Locate the cell with the specified text and output its [x, y] center coordinate. 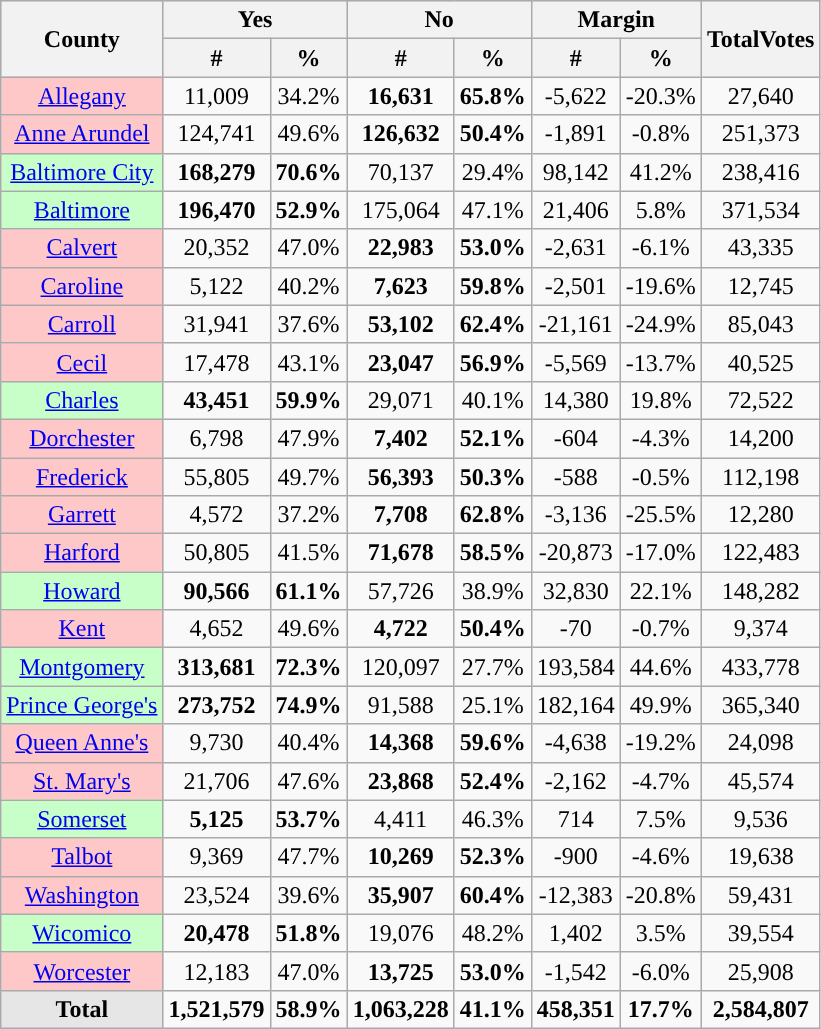
-4.7% [660, 781]
23,047 [400, 362]
Yes [255, 20]
47.6% [308, 781]
7,708 [400, 515]
24,098 [760, 743]
59,431 [760, 895]
98,142 [576, 172]
Frederick [82, 477]
365,340 [760, 705]
Harford [82, 553]
1,402 [576, 933]
25,908 [760, 971]
22,983 [400, 248]
1,063,228 [400, 1009]
52.1% [492, 438]
35,907 [400, 895]
40,525 [760, 362]
Cecil [82, 362]
10,269 [400, 857]
74.9% [308, 705]
25.1% [492, 705]
2,584,807 [760, 1009]
1,521,579 [216, 1009]
-1,891 [576, 134]
31,941 [216, 324]
Wicomico [82, 933]
No [439, 20]
124,741 [216, 134]
14,200 [760, 438]
-4.6% [660, 857]
Washington [82, 895]
-21,161 [576, 324]
17.7% [660, 1009]
Montgomery [82, 667]
Somerset [82, 819]
49.9% [660, 705]
-2,162 [576, 781]
29,071 [400, 400]
Charles [82, 400]
433,778 [760, 667]
39,554 [760, 933]
40.2% [308, 286]
Anne Arundel [82, 134]
19.8% [660, 400]
7,623 [400, 286]
-19.2% [660, 743]
91,588 [400, 705]
-2,501 [576, 286]
Talbot [82, 857]
-6.1% [660, 248]
Baltimore [82, 210]
-24.9% [660, 324]
371,534 [760, 210]
53,102 [400, 324]
-3,136 [576, 515]
43,335 [760, 248]
-17.0% [660, 553]
51.8% [308, 933]
50,805 [216, 553]
32,830 [576, 591]
9,369 [216, 857]
-19.6% [660, 286]
39.6% [308, 895]
59.8% [492, 286]
16,631 [400, 96]
43.1% [308, 362]
-6.0% [660, 971]
7,402 [400, 438]
4,572 [216, 515]
-12,383 [576, 895]
12,280 [760, 515]
59.9% [308, 400]
6,798 [216, 438]
4,652 [216, 629]
20,352 [216, 248]
4,722 [400, 629]
61.1% [308, 591]
21,406 [576, 210]
41.5% [308, 553]
27,640 [760, 96]
52.3% [492, 857]
72.3% [308, 667]
196,470 [216, 210]
-20,873 [576, 553]
50.3% [492, 477]
53.7% [308, 819]
47.1% [492, 210]
22.1% [660, 591]
Baltimore City [82, 172]
23,524 [216, 895]
20,478 [216, 933]
-0.7% [660, 629]
7.5% [660, 819]
37.2% [308, 515]
62.4% [492, 324]
Allegany [82, 96]
58.5% [492, 553]
5,125 [216, 819]
44.6% [660, 667]
120,097 [400, 667]
5,122 [216, 286]
-2,631 [576, 248]
90,566 [216, 591]
3.5% [660, 933]
126,632 [400, 134]
14,380 [576, 400]
-5,622 [576, 96]
-0.5% [660, 477]
57,726 [400, 591]
-900 [576, 857]
458,351 [576, 1009]
193,584 [576, 667]
9,536 [760, 819]
Dorchester [82, 438]
Kent [82, 629]
56.9% [492, 362]
714 [576, 819]
-588 [576, 477]
-0.8% [660, 134]
23,868 [400, 781]
48.2% [492, 933]
27.7% [492, 667]
12,183 [216, 971]
9,374 [760, 629]
41.1% [492, 1009]
182,164 [576, 705]
85,043 [760, 324]
238,416 [760, 172]
13,725 [400, 971]
70.6% [308, 172]
19,076 [400, 933]
-70 [576, 629]
21,706 [216, 781]
-20.8% [660, 895]
Calvert [82, 248]
-604 [576, 438]
59.6% [492, 743]
Worcester [82, 971]
4,411 [400, 819]
-1,542 [576, 971]
71,678 [400, 553]
-4,638 [576, 743]
72,522 [760, 400]
58.9% [308, 1009]
29.4% [492, 172]
9,730 [216, 743]
47.9% [308, 438]
-4.3% [660, 438]
14,368 [400, 743]
12,745 [760, 286]
-13.7% [660, 362]
38.9% [492, 591]
313,681 [216, 667]
Caroline [82, 286]
5.8% [660, 210]
17,478 [216, 362]
65.8% [492, 96]
40.4% [308, 743]
46.3% [492, 819]
273,752 [216, 705]
60.4% [492, 895]
47.7% [308, 857]
Total [82, 1009]
Prince George's [82, 705]
49.7% [308, 477]
175,064 [400, 210]
40.1% [492, 400]
-25.5% [660, 515]
Carroll [82, 324]
County [82, 39]
251,373 [760, 134]
70,137 [400, 172]
19,638 [760, 857]
41.2% [660, 172]
Queen Anne's [82, 743]
52.9% [308, 210]
62.8% [492, 515]
-5,569 [576, 362]
TotalVotes [760, 39]
-20.3% [660, 96]
34.2% [308, 96]
52.4% [492, 781]
55,805 [216, 477]
11,009 [216, 96]
56,393 [400, 477]
St. Mary's [82, 781]
168,279 [216, 172]
Margin [616, 20]
122,483 [760, 553]
45,574 [760, 781]
Howard [82, 591]
112,198 [760, 477]
148,282 [760, 591]
37.6% [308, 324]
Garrett [82, 515]
43,451 [216, 400]
